Return [x, y] of the center of cell containing provided text 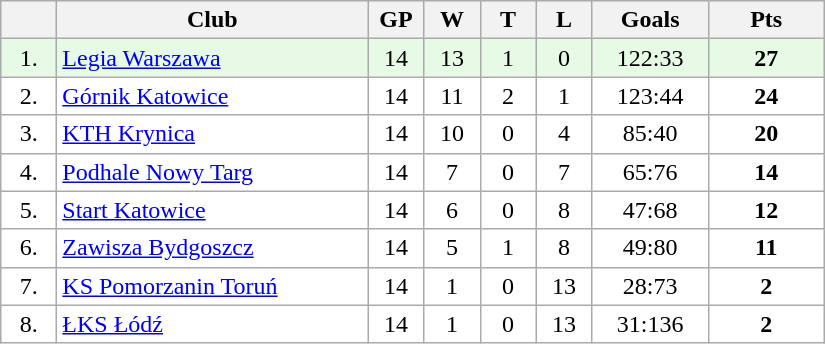
10 [452, 134]
Start Katowice [212, 210]
5 [452, 248]
KTH Krynica [212, 134]
Club [212, 20]
20 [766, 134]
27 [766, 58]
47:68 [650, 210]
49:80 [650, 248]
W [452, 20]
85:40 [650, 134]
7. [29, 286]
8. [29, 324]
4 [564, 134]
28:73 [650, 286]
6 [452, 210]
5. [29, 210]
ŁKS Łódź [212, 324]
31:136 [650, 324]
Podhale Nowy Targ [212, 172]
2. [29, 96]
1. [29, 58]
Zawisza Bydgoszcz [212, 248]
65:76 [650, 172]
T [508, 20]
4. [29, 172]
6. [29, 248]
Górnik Katowice [212, 96]
Pts [766, 20]
24 [766, 96]
3. [29, 134]
KS Pomorzanin Toruń [212, 286]
Goals [650, 20]
122:33 [650, 58]
12 [766, 210]
Legia Warszawa [212, 58]
123:44 [650, 96]
GP [396, 20]
L [564, 20]
